Identify which cell holds the provided text, then report its [x, y] central coordinate. 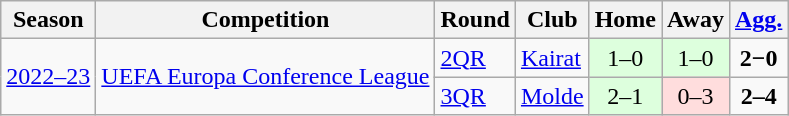
Kairat [552, 58]
Away [696, 20]
Competition [266, 20]
0–3 [696, 96]
Season [48, 20]
2−0 [758, 58]
Molde [552, 96]
Home [625, 20]
Club [552, 20]
2022–23 [48, 77]
UEFA Europa Conference League [266, 77]
2–1 [625, 96]
Round [475, 20]
3QR [475, 96]
2QR [475, 58]
2–4 [758, 96]
Agg. [758, 20]
